Scan for the cell matching the given text and deliver its [X, Y] coordinate at center. 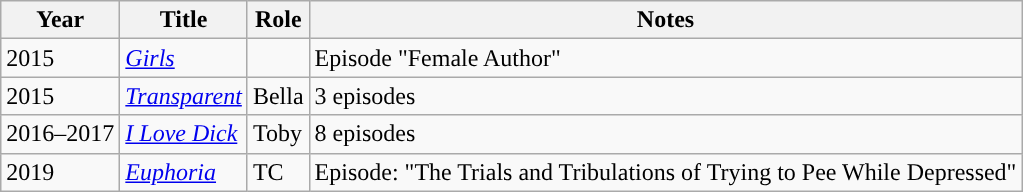
Toby [278, 134]
Episode "Female Author" [666, 58]
8 episodes [666, 134]
Girls [184, 58]
Notes [666, 20]
2016–2017 [60, 134]
Role [278, 20]
I Love Dick [184, 134]
Transparent [184, 96]
Episode: "The Trials and Tribulations of Trying to Pee While Depressed" [666, 172]
TC [278, 172]
Year [60, 20]
Bella [278, 96]
2019 [60, 172]
Euphoria [184, 172]
Title [184, 20]
3 episodes [666, 96]
